Return the (X, Y) coordinate for the center point of the cell that contains the specified text.  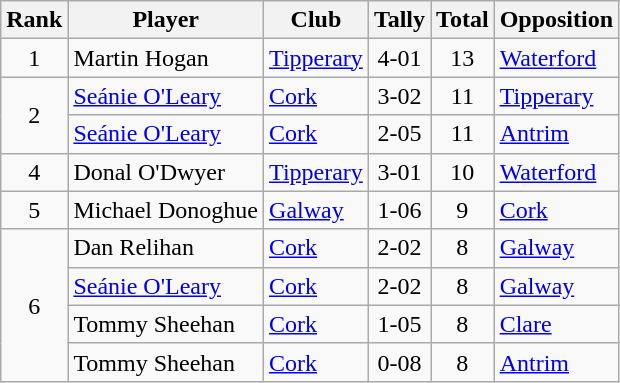
6 (34, 305)
Rank (34, 20)
2 (34, 115)
10 (463, 172)
1 (34, 58)
Total (463, 20)
Dan Relihan (166, 248)
Donal O'Dwyer (166, 172)
Club (316, 20)
3-02 (399, 96)
Player (166, 20)
4 (34, 172)
2-05 (399, 134)
4-01 (399, 58)
5 (34, 210)
1-06 (399, 210)
1-05 (399, 324)
9 (463, 210)
Martin Hogan (166, 58)
3-01 (399, 172)
0-08 (399, 362)
Opposition (556, 20)
Tally (399, 20)
13 (463, 58)
Michael Donoghue (166, 210)
Clare (556, 324)
